Find where the given text appears and provide that cell's center as (X, Y) coordinate. 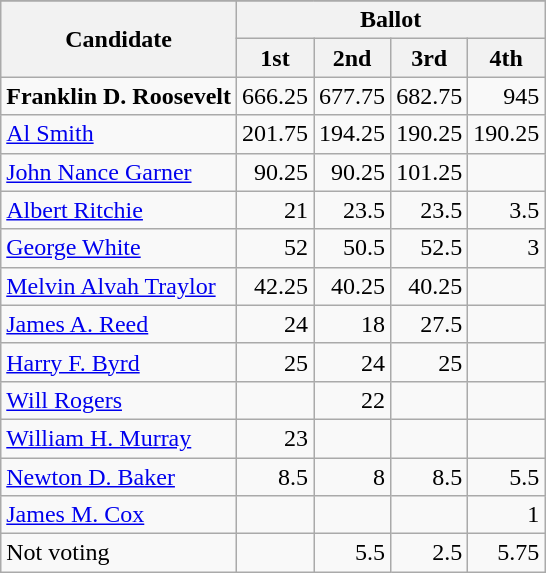
945 (506, 96)
22 (352, 400)
3.5 (506, 210)
27.5 (430, 324)
William H. Murray (119, 438)
666.25 (274, 96)
Newton D. Baker (119, 477)
Ballot (390, 20)
3rd (430, 58)
Candidate (119, 39)
2.5 (430, 553)
Albert Ritchie (119, 210)
21 (274, 210)
23 (274, 438)
52.5 (430, 248)
James M. Cox (119, 515)
James A. Reed (119, 324)
101.25 (430, 172)
1st (274, 58)
John Nance Garner (119, 172)
5.75 (506, 553)
Melvin Alvah Traylor (119, 286)
18 (352, 324)
1 (506, 515)
201.75 (274, 134)
194.25 (352, 134)
Not voting (119, 553)
52 (274, 248)
42.25 (274, 286)
Al Smith (119, 134)
George White (119, 248)
682.75 (430, 96)
Franklin D. Roosevelt (119, 96)
8 (352, 477)
4th (506, 58)
2nd (352, 58)
3 (506, 248)
677.75 (352, 96)
Will Rogers (119, 400)
Harry F. Byrd (119, 362)
50.5 (352, 248)
